Find where the given text appears and provide that cell's center as (X, Y) coordinate. 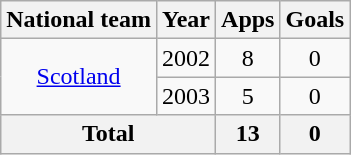
Scotland (79, 77)
8 (248, 58)
2002 (186, 58)
National team (79, 20)
2003 (186, 96)
5 (248, 96)
13 (248, 134)
Total (108, 134)
Apps (248, 20)
Goals (315, 20)
Year (186, 20)
